Capture the cell that displays the provided text and extract its (X, Y) central coordinate. 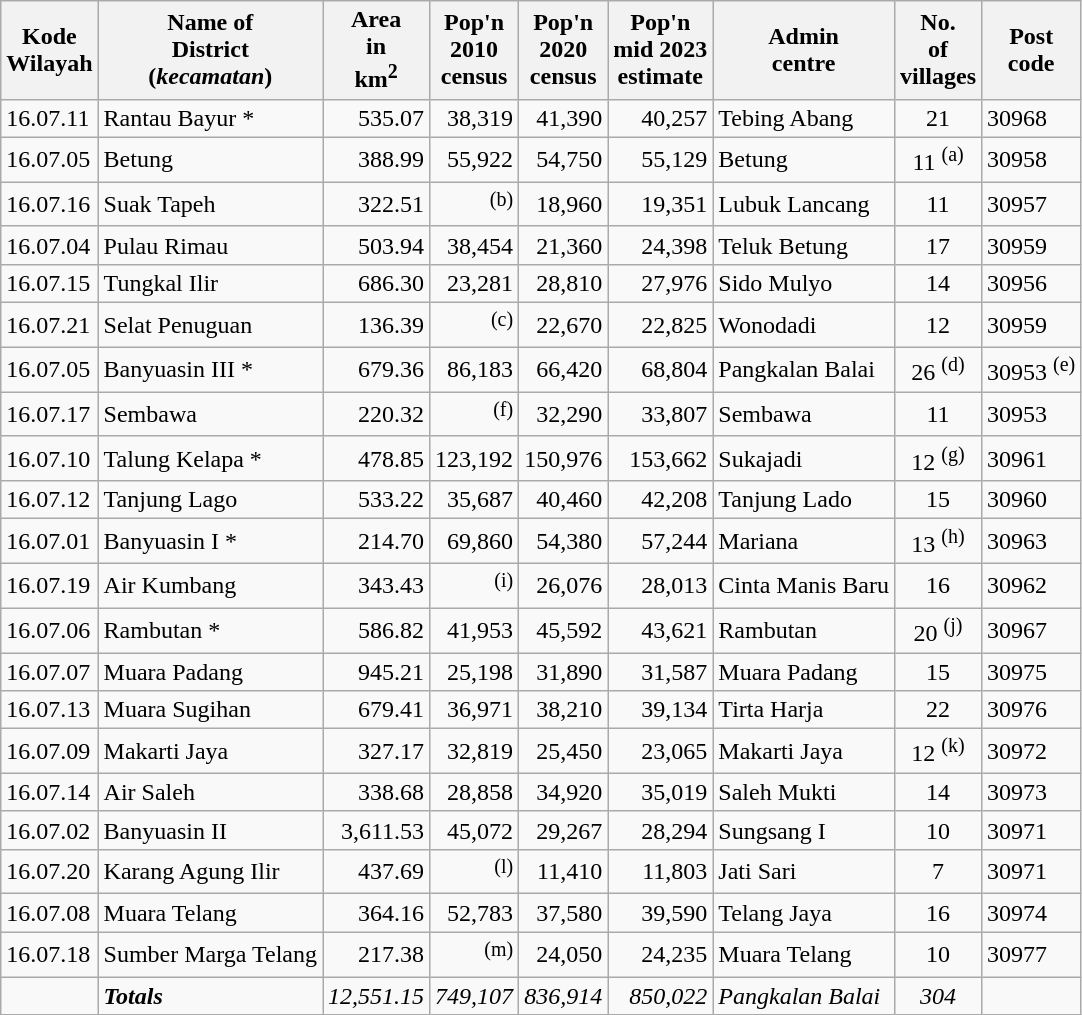
679.41 (376, 710)
Pulau Rimau (210, 245)
30956 (1032, 284)
214.70 (376, 542)
28,810 (564, 284)
16.07.20 (50, 872)
30963 (1032, 542)
(i) (474, 586)
Tanjung Lado (804, 500)
16.07.06 (50, 630)
24,235 (660, 954)
55,129 (660, 160)
41,390 (564, 118)
Karang Agung Ilir (210, 872)
304 (938, 996)
Pop'n mid 2023estimate (660, 50)
40,257 (660, 118)
22,825 (660, 326)
Mariana (804, 542)
45,072 (474, 830)
38,454 (474, 245)
Kode Wilayah (50, 50)
37,580 (564, 913)
Banyuasin I * (210, 542)
30961 (1032, 458)
23,065 (660, 752)
26 (d) (938, 370)
32,819 (474, 752)
3,611.53 (376, 830)
Pop'n 2010census (474, 50)
No.ofvillages (938, 50)
16.07.04 (50, 245)
338.68 (376, 792)
437.69 (376, 872)
66,420 (564, 370)
34,920 (564, 792)
322.51 (376, 204)
(l) (474, 872)
Air Kumbang (210, 586)
30967 (1032, 630)
850,022 (660, 996)
40,460 (564, 500)
12 (k) (938, 752)
16.07.13 (50, 710)
123,192 (474, 458)
Muara Sugihan (210, 710)
Tungkal Ilir (210, 284)
16.07.16 (50, 204)
12,551.15 (376, 996)
28,013 (660, 586)
17 (938, 245)
39,590 (660, 913)
30960 (1032, 500)
(m) (474, 954)
12 (g) (938, 458)
35,687 (474, 500)
16.07.07 (50, 672)
Tirta Harja (804, 710)
39,134 (660, 710)
Talung Kelapa * (210, 458)
16.07.02 (50, 830)
11 (a) (938, 160)
31,587 (660, 672)
Air Saleh (210, 792)
153,662 (660, 458)
836,914 (564, 996)
503.94 (376, 245)
12 (938, 326)
41,953 (474, 630)
Sukajadi (804, 458)
533.22 (376, 500)
30973 (1032, 792)
478.85 (376, 458)
21,360 (564, 245)
69,860 (474, 542)
Suak Tapeh (210, 204)
Selat Penuguan (210, 326)
38,319 (474, 118)
16.07.19 (50, 586)
16.07.11 (50, 118)
Sungsang I (804, 830)
30957 (1032, 204)
364.16 (376, 913)
30968 (1032, 118)
30962 (1032, 586)
24,398 (660, 245)
Teluk Betung (804, 245)
Jati Sari (804, 872)
19,351 (660, 204)
136.39 (376, 326)
Lubuk Lancang (804, 204)
150,976 (564, 458)
16.07.01 (50, 542)
52,783 (474, 913)
Saleh Mukti (804, 792)
68,804 (660, 370)
36,971 (474, 710)
30975 (1032, 672)
30977 (1032, 954)
7 (938, 872)
54,380 (564, 542)
33,807 (660, 414)
679.36 (376, 370)
54,750 (564, 160)
Sumber Marga Telang (210, 954)
Pop'n 2020census (564, 50)
16.07.10 (50, 458)
31,890 (564, 672)
Admin centre (804, 50)
25,198 (474, 672)
11,410 (564, 872)
535.07 (376, 118)
29,267 (564, 830)
45,592 (564, 630)
32,290 (564, 414)
28,858 (474, 792)
30976 (1032, 710)
16.07.09 (50, 752)
18,960 (564, 204)
343.43 (376, 586)
Cinta Manis Baru (804, 586)
24,050 (564, 954)
388.99 (376, 160)
Totals (210, 996)
945.21 (376, 672)
Sido Mulyo (804, 284)
(c) (474, 326)
23,281 (474, 284)
Rambutan (804, 630)
Banyuasin II (210, 830)
Area inkm2 (376, 50)
55,922 (474, 160)
57,244 (660, 542)
20 (j) (938, 630)
16.07.18 (50, 954)
22 (938, 710)
Tanjung Lago (210, 500)
Telang Jaya (804, 913)
16.07.21 (50, 326)
686.30 (376, 284)
Name ofDistrict (kecamatan) (210, 50)
586.82 (376, 630)
30953 (e) (1032, 370)
22,670 (564, 326)
30958 (1032, 160)
30974 (1032, 913)
Postcode (1032, 50)
27,976 (660, 284)
749,107 (474, 996)
30953 (1032, 414)
220.32 (376, 414)
25,450 (564, 752)
Tebing Abang (804, 118)
(b) (474, 204)
217.38 (376, 954)
30972 (1032, 752)
Rambutan * (210, 630)
86,183 (474, 370)
43,621 (660, 630)
26,076 (564, 586)
35,019 (660, 792)
16.07.08 (50, 913)
Wonodadi (804, 326)
16.07.15 (50, 284)
11,803 (660, 872)
16.07.14 (50, 792)
21 (938, 118)
(f) (474, 414)
38,210 (564, 710)
16.07.12 (50, 500)
Banyuasin III * (210, 370)
28,294 (660, 830)
Rantau Bayur * (210, 118)
13 (h) (938, 542)
42,208 (660, 500)
327.17 (376, 752)
16.07.17 (50, 414)
